Identify which cell holds the provided text, then report its [x, y] central coordinate. 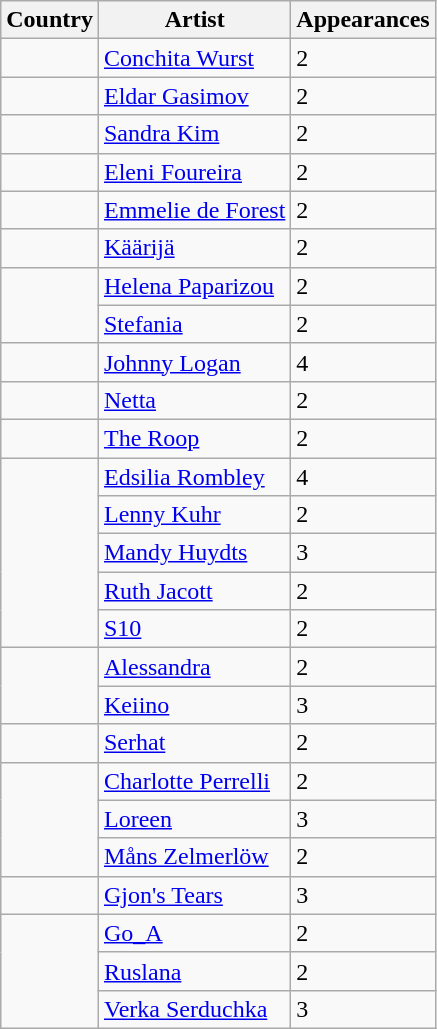
Sandra Kim [194, 134]
Lenny Kuhr [194, 515]
Country [50, 20]
Keiino [194, 705]
Alessandra [194, 667]
Charlotte Perrelli [194, 781]
Käärijä [194, 248]
Conchita Wurst [194, 58]
Emmelie de Forest [194, 210]
Artist [194, 20]
Gjon's Tears [194, 895]
S10 [194, 629]
The Roop [194, 438]
Verka Serduchka [194, 1009]
Måns Zelmerlöw [194, 857]
Loreen [194, 819]
Helena Paparizou [194, 286]
Netta [194, 400]
Eldar Gasimov [194, 96]
Johnny Logan [194, 362]
Appearances [363, 20]
Go_A [194, 933]
Stefania [194, 324]
Edsilia Rombley [194, 477]
Ruth Jacott [194, 591]
Serhat [194, 743]
Ruslana [194, 971]
Eleni Foureira [194, 172]
Mandy Huydts [194, 553]
